For the text-containing cell, return its midpoint in [x, y] coordinate format. 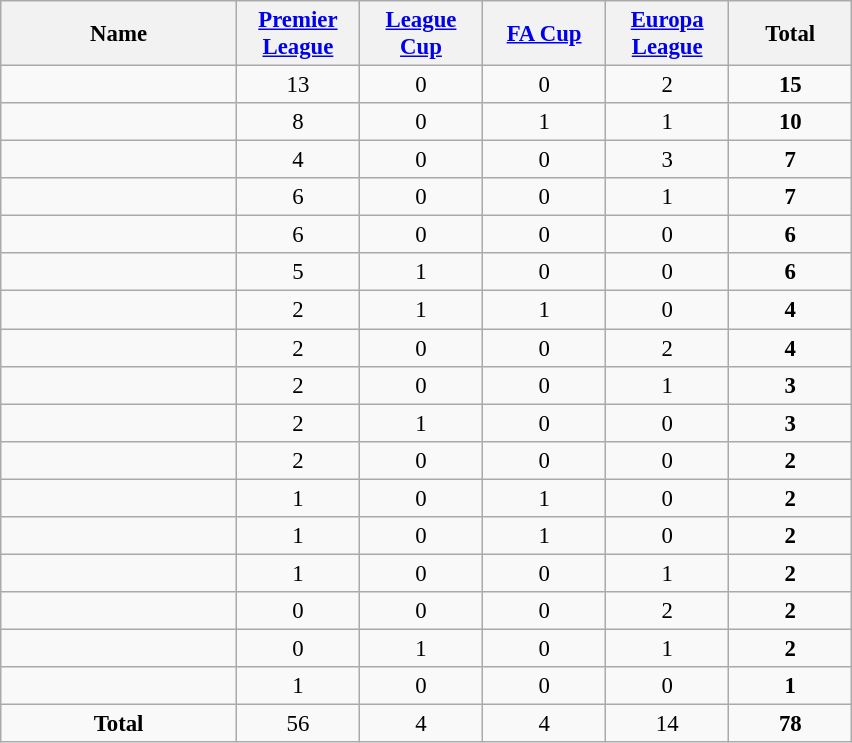
PremierLeague [298, 34]
14 [668, 724]
78 [790, 724]
13 [298, 85]
8 [298, 122]
56 [298, 724]
LeagueCup [420, 34]
15 [790, 85]
Name [119, 34]
5 [298, 273]
FA Cup [544, 34]
EuropaLeague [668, 34]
10 [790, 122]
